For the text-containing cell, return its midpoint in [X, Y] coordinate format. 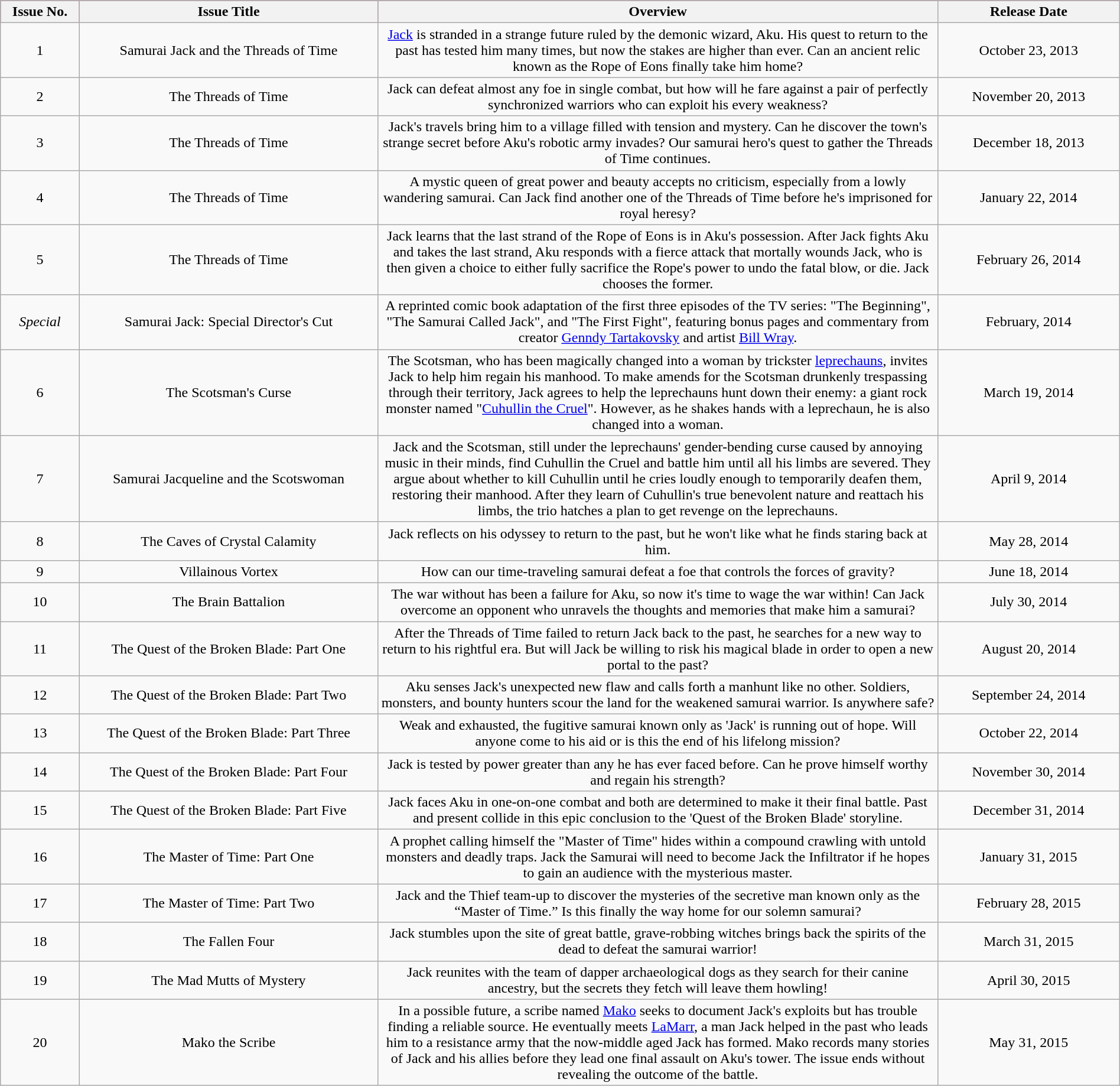
14 [40, 772]
August 20, 2014 [1028, 649]
9 [40, 571]
Issue No. [40, 12]
2 [40, 97]
February, 2014 [1028, 322]
11 [40, 649]
May 31, 2015 [1028, 1042]
18 [40, 942]
8 [40, 541]
Jack reflects on his odyssey to return to the past, but he won't like what he finds staring back at him. [658, 541]
October 23, 2013 [1028, 50]
Samurai Jacqueline and the Scotswoman [229, 479]
How can our time-traveling samurai defeat a foe that controls the forces of gravity? [658, 571]
April 30, 2015 [1028, 980]
15 [40, 811]
September 24, 2014 [1028, 695]
January 31, 2015 [1028, 857]
12 [40, 695]
3 [40, 143]
November 20, 2013 [1028, 97]
The Brain Battalion [229, 601]
May 28, 2014 [1028, 541]
17 [40, 903]
Villainous Vortex [229, 571]
7 [40, 479]
1 [40, 50]
The Quest of the Broken Blade: Part Two [229, 695]
20 [40, 1042]
13 [40, 734]
The Mad Mutts of Mystery [229, 980]
Jack stumbles upon the site of great battle, grave-robbing witches brings back the spirits of the dead to defeat the samurai warrior! [658, 942]
June 18, 2014 [1028, 571]
16 [40, 857]
March 31, 2015 [1028, 942]
December 18, 2013 [1028, 143]
The Master of Time: Part Two [229, 903]
February 28, 2015 [1028, 903]
The Quest of the Broken Blade: Part Four [229, 772]
Special [40, 322]
April 9, 2014 [1028, 479]
19 [40, 980]
November 30, 2014 [1028, 772]
Issue Title [229, 12]
4 [40, 197]
10 [40, 601]
Overview [658, 12]
Release Date [1028, 12]
The Fallen Four [229, 942]
5 [40, 260]
The Scotsman's Curse [229, 392]
The Quest of the Broken Blade: Part Three [229, 734]
July 30, 2014 [1028, 601]
The Master of Time: Part One [229, 857]
January 22, 2014 [1028, 197]
February 26, 2014 [1028, 260]
Samurai Jack: Special Director's Cut [229, 322]
Samurai Jack and the Threads of Time [229, 50]
The Quest of the Broken Blade: Part One [229, 649]
Jack is tested by power greater than any he has ever faced before. Can he prove himself worthy and regain his strength? [658, 772]
October 22, 2014 [1028, 734]
The Quest of the Broken Blade: Part Five [229, 811]
6 [40, 392]
December 31, 2014 [1028, 811]
March 19, 2014 [1028, 392]
The Caves of Crystal Calamity [229, 541]
Mako the Scribe [229, 1042]
